Locate the cell with the specified text and output its (x, y) center coordinate. 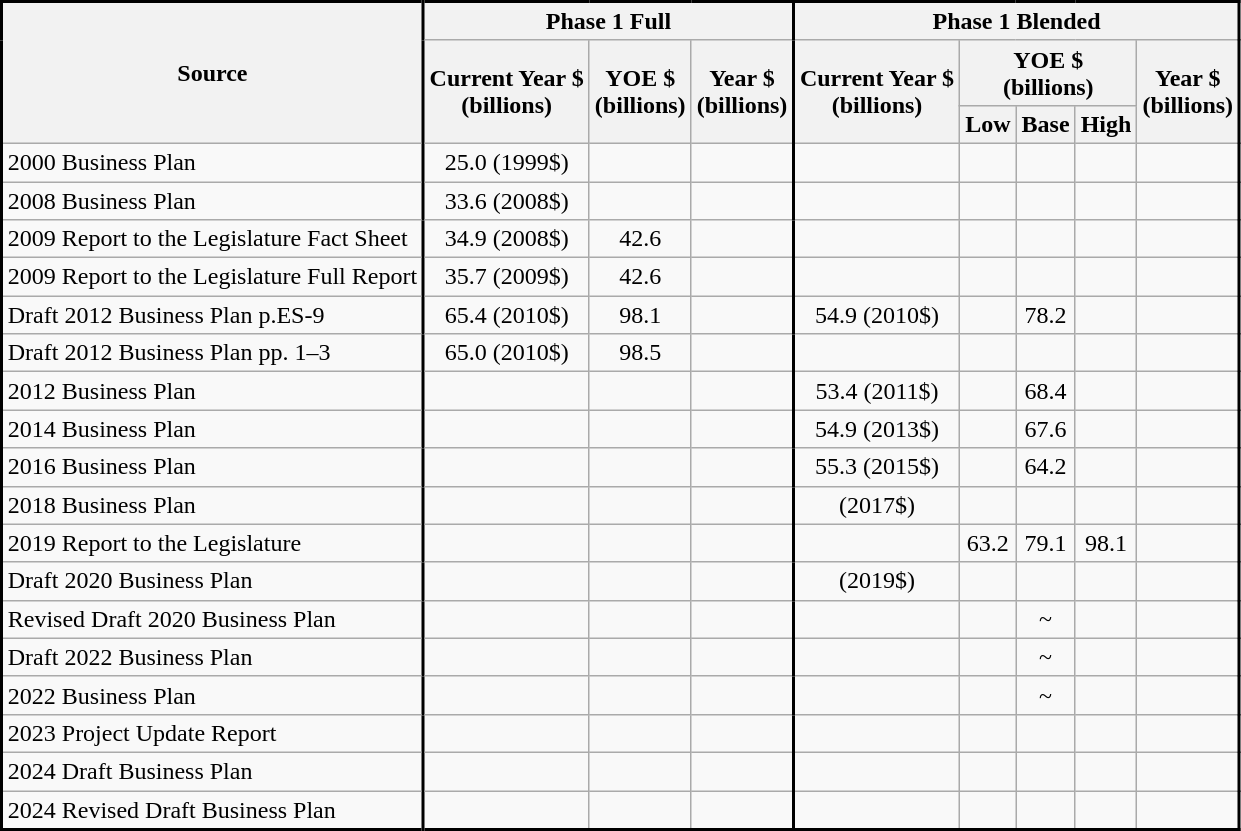
(2019$) (877, 581)
High (1106, 124)
65.4 (2010$) (506, 315)
2024 Revised Draft Business Plan (213, 810)
Draft 2012 Business Plan pp. 1–3 (213, 353)
35.7 (2009$) (506, 277)
2022 Business Plan (213, 695)
65.0 (2010$) (506, 353)
63.2 (988, 543)
Low (988, 124)
Draft 2022 Business Plan (213, 657)
Draft 2020 Business Plan (213, 581)
34.9 (2008$) (506, 239)
Source (213, 73)
Revised Draft 2020 Business Plan (213, 619)
79.1 (1046, 543)
2009 Report to the Legislature Full Report (213, 277)
2018 Business Plan (213, 505)
2009 Report to the Legislature Fact Sheet (213, 239)
33.6 (2008$) (506, 201)
54.9 (2013$) (877, 429)
2024 Draft Business Plan (213, 771)
54.9 (2010$) (877, 315)
55.3 (2015$) (877, 467)
2016 Business Plan (213, 467)
2019 Report to the Legislature (213, 543)
98.5 (640, 353)
Phase 1 Full (608, 22)
64.2 (1046, 467)
Base (1046, 124)
Phase 1 Blended (1017, 22)
67.6 (1046, 429)
(2017$) (877, 505)
2023 Project Update Report (213, 733)
2008 Business Plan (213, 201)
Draft 2012 Business Plan p.ES-9 (213, 315)
68.4 (1046, 391)
2012 Business Plan (213, 391)
25.0 (1999$) (506, 162)
78.2 (1046, 315)
53.4 (2011$) (877, 391)
2014 Business Plan (213, 429)
2000 Business Plan (213, 162)
